Return (X, Y) of the center of cell containing provided text 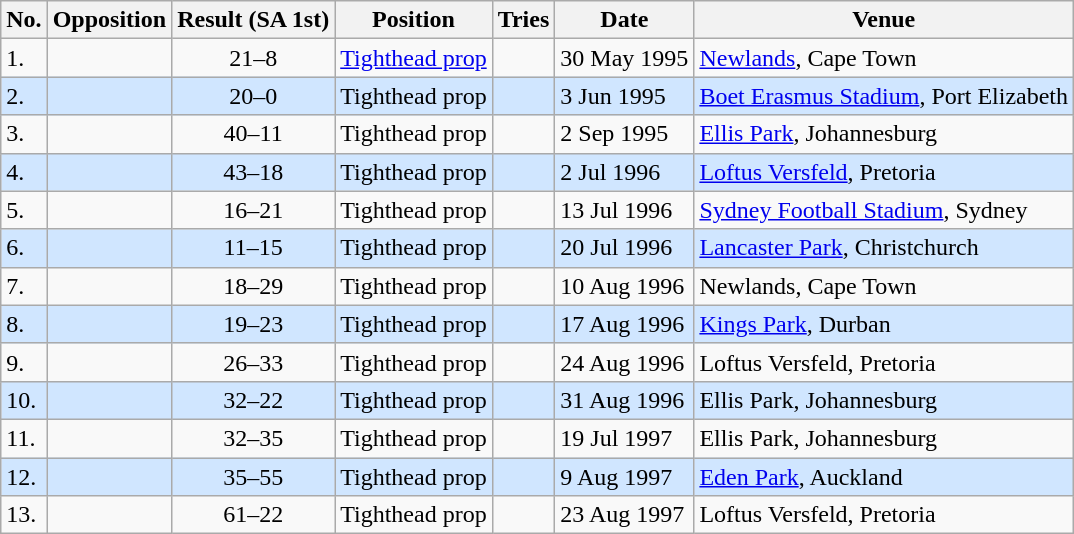
61–22 (254, 515)
31 Aug 1996 (624, 400)
Tries (524, 20)
Venue (884, 20)
19–23 (254, 324)
3. (24, 134)
2 Sep 1995 (624, 134)
10. (24, 400)
Lancaster Park, Christchurch (884, 248)
Date (624, 20)
4. (24, 172)
3 Jun 1995 (624, 96)
2. (24, 96)
26–33 (254, 362)
18–29 (254, 286)
No. (24, 20)
16–21 (254, 210)
40–11 (254, 134)
Sydney Football Stadium, Sydney (884, 210)
17 Aug 1996 (624, 324)
8. (24, 324)
7. (24, 286)
9 Aug 1997 (624, 477)
20 Jul 1996 (624, 248)
5. (24, 210)
13 Jul 1996 (624, 210)
Boet Erasmus Stadium, Port Elizabeth (884, 96)
Eden Park, Auckland (884, 477)
21–8 (254, 58)
11–15 (254, 248)
Kings Park, Durban (884, 324)
13. (24, 515)
11. (24, 438)
6. (24, 248)
1. (24, 58)
43–18 (254, 172)
32–35 (254, 438)
23 Aug 1997 (624, 515)
19 Jul 1997 (624, 438)
32–22 (254, 400)
9. (24, 362)
24 Aug 1996 (624, 362)
Opposition (109, 20)
Position (414, 20)
10 Aug 1996 (624, 286)
35–55 (254, 477)
2 Jul 1996 (624, 172)
12. (24, 477)
30 May 1995 (624, 58)
20–0 (254, 96)
Result (SA 1st) (254, 20)
